From the cell containing the given text, extract its center point as [X, Y] coordinate. 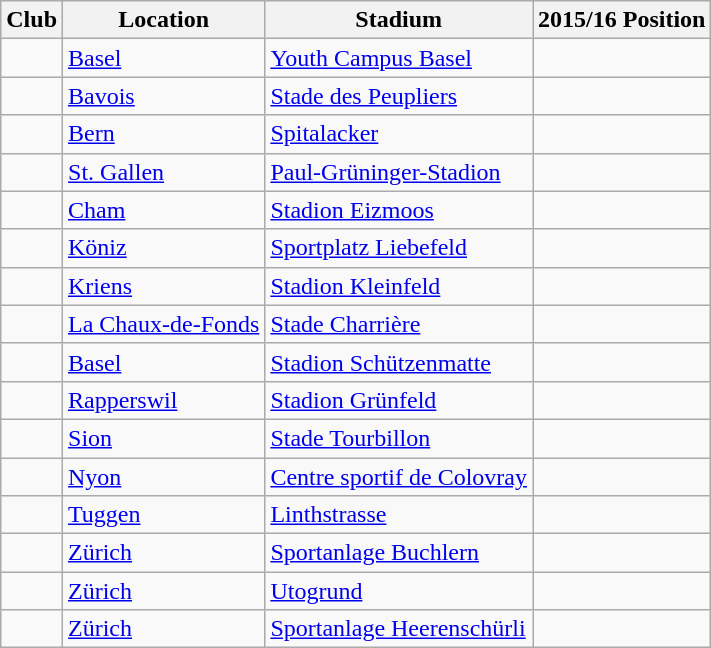
Stadion Schützenmatte [399, 362]
2015/16 Position [622, 20]
Rapperswil [164, 400]
Centre sportif de Colovray [399, 477]
Stadion Grünfeld [399, 400]
Stade Charrière [399, 324]
Spitalacker [399, 134]
Bavois [164, 96]
St. Gallen [164, 172]
Stade des Peupliers [399, 96]
Youth Campus Basel [399, 58]
Köniz [164, 248]
Stadion Eizmoos [399, 210]
Tuggen [164, 515]
Sportplatz Liebefeld [399, 248]
Paul-Grüninger-Stadion [399, 172]
La Chaux-de-Fonds [164, 324]
Location [164, 20]
Bern [164, 134]
Stadion Kleinfeld [399, 286]
Utogrund [399, 591]
Stadium [399, 20]
Sion [164, 438]
Kriens [164, 286]
Sportanlage Heerenschürli [399, 629]
Sportanlage Buchlern [399, 553]
Club [32, 20]
Stade Tourbillon [399, 438]
Cham [164, 210]
Nyon [164, 477]
Linthstrasse [399, 515]
